Capture the cell that displays the provided text and extract its [X, Y] central coordinate. 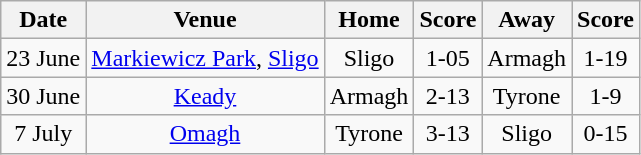
0-15 [606, 134]
Keady [205, 96]
Home [369, 20]
30 June [44, 96]
23 June [44, 58]
1-9 [606, 96]
1-05 [448, 58]
Venue [205, 20]
Date [44, 20]
3-13 [448, 134]
2-13 [448, 96]
Markiewicz Park, Sligo [205, 58]
Omagh [205, 134]
7 July [44, 134]
1-19 [606, 58]
Away [527, 20]
